Locate the cell with the specified text and output its (x, y) center coordinate. 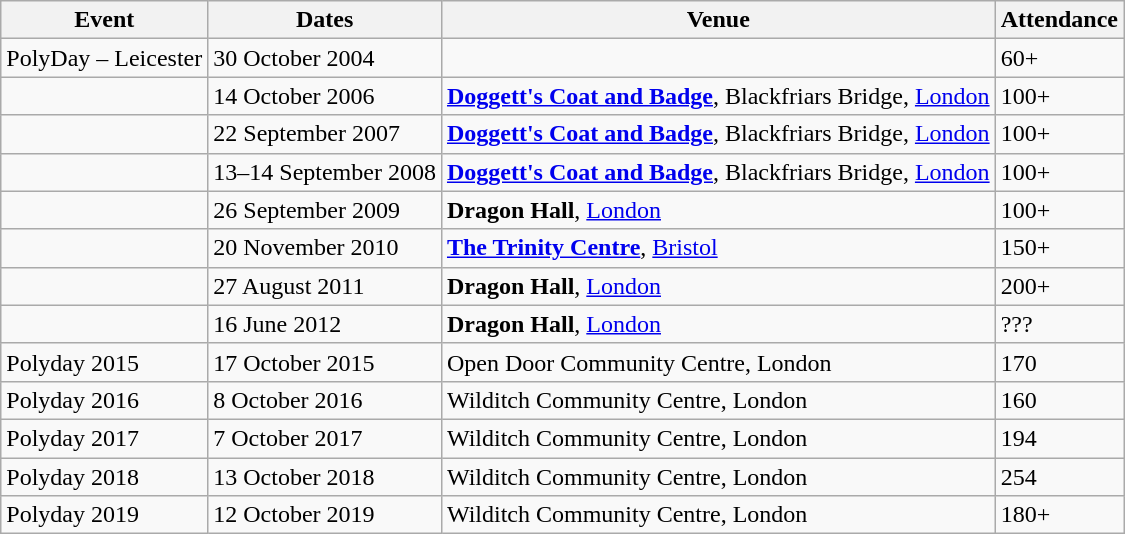
??? (1059, 324)
The Trinity Centre, Bristol (718, 248)
7 October 2017 (325, 438)
60+ (1059, 58)
254 (1059, 477)
Venue (718, 20)
150+ (1059, 248)
30 October 2004 (325, 58)
26 September 2009 (325, 210)
13 October 2018 (325, 477)
16 June 2012 (325, 324)
12 October 2019 (325, 515)
180+ (1059, 515)
160 (1059, 400)
22 September 2007 (325, 134)
13–14 September 2008 (325, 172)
27 August 2011 (325, 286)
Polyday 2017 (104, 438)
Polyday 2015 (104, 362)
17 October 2015 (325, 362)
14 October 2006 (325, 96)
Dates (325, 20)
Polyday 2019 (104, 515)
Open Door Community Centre, London (718, 362)
Polyday 2018 (104, 477)
194 (1059, 438)
20 November 2010 (325, 248)
200+ (1059, 286)
170 (1059, 362)
8 October 2016 (325, 400)
Polyday 2016 (104, 400)
Attendance (1059, 20)
PolyDay – Leicester (104, 58)
Event (104, 20)
